Locate the cell with the specified text and output its [X, Y] center coordinate. 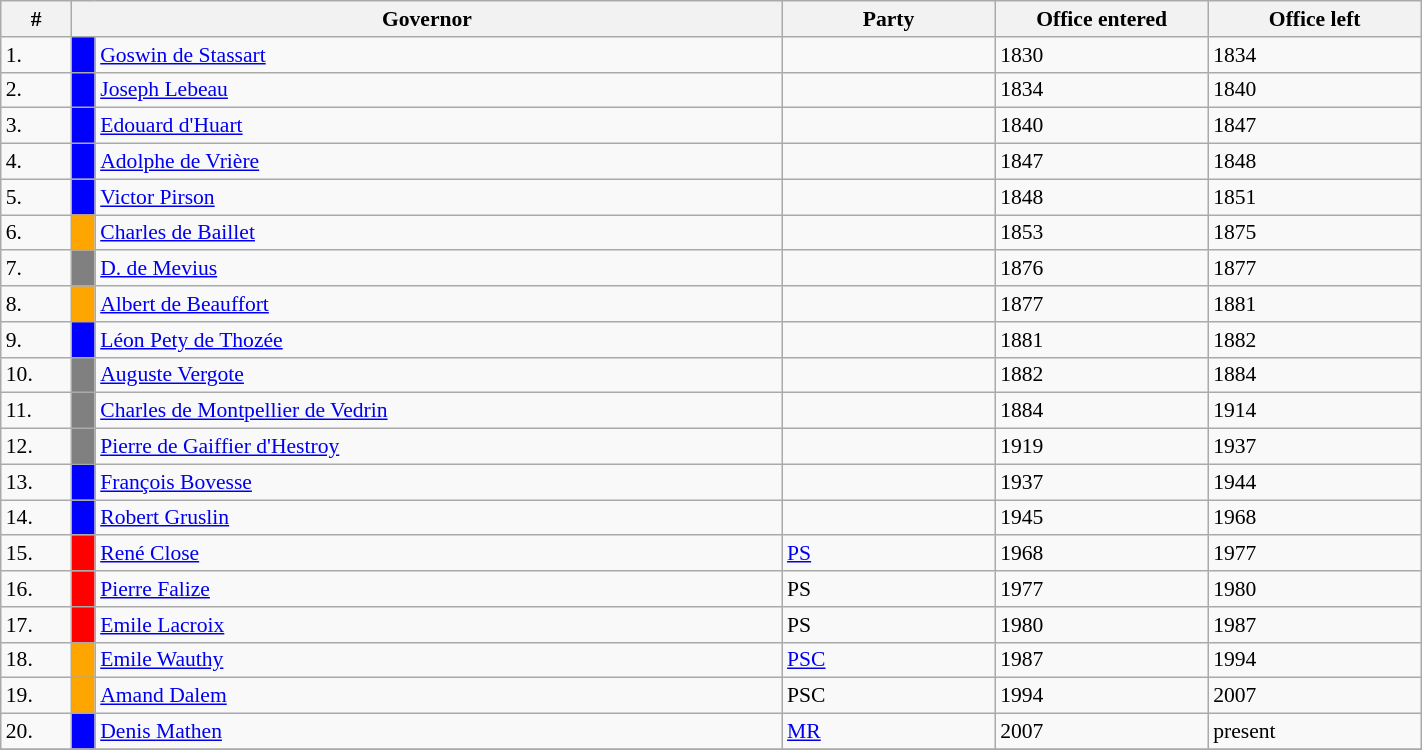
Adolphe de Vrière [438, 162]
Amand Dalem [438, 696]
13. [36, 482]
# [36, 19]
Auguste Vergote [438, 375]
19. [36, 696]
9. [36, 340]
1851 [1314, 197]
1. [36, 55]
8. [36, 304]
MR [888, 732]
François Bovesse [438, 482]
3. [36, 126]
Emile Wauthy [438, 660]
Goswin de Stassart [438, 55]
Party [888, 19]
Pierre Falize [438, 589]
20. [36, 732]
12. [36, 447]
Edouard d'Huart [438, 126]
16. [36, 589]
Office entered [1102, 19]
17. [36, 625]
2. [36, 90]
Pierre de Gaiffier d'Hestroy [438, 447]
Governor [427, 19]
1830 [1102, 55]
10. [36, 375]
1853 [1102, 233]
Joseph Lebeau [438, 90]
René Close [438, 554]
11. [36, 411]
Office left [1314, 19]
Victor Pirson [438, 197]
14. [36, 518]
15. [36, 554]
1875 [1314, 233]
6. [36, 233]
1876 [1102, 269]
1919 [1102, 447]
Charles de Montpellier de Vedrin [438, 411]
Robert Gruslin [438, 518]
4. [36, 162]
Léon Pety de Thozée [438, 340]
18. [36, 660]
Emile Lacroix [438, 625]
Denis Mathen [438, 732]
5. [36, 197]
1944 [1314, 482]
D. de Mevius [438, 269]
Albert de Beauffort [438, 304]
1945 [1102, 518]
1914 [1314, 411]
present [1314, 732]
7. [36, 269]
Charles de Baillet [438, 233]
